Determine the [X, Y] coordinate at the center of the cell enclosing the given text.  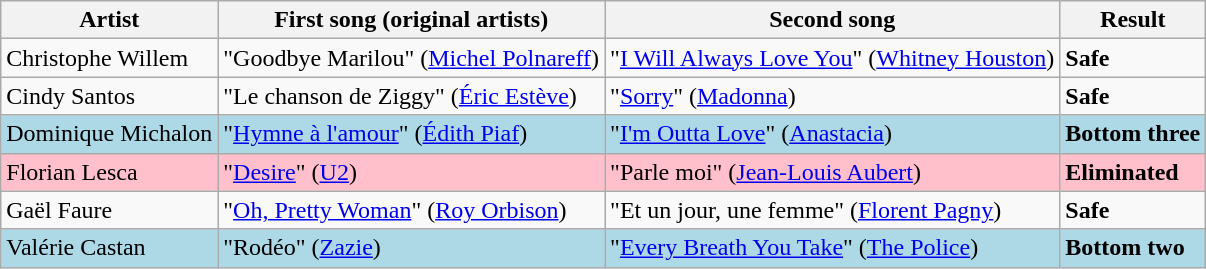
"Le chanson de Ziggy" (Éric Estève) [412, 96]
Cindy Santos [110, 96]
"Goodbye Marilou" (Michel Polnareff) [412, 58]
Eliminated [1133, 172]
"Parle moi" (Jean-Louis Aubert) [832, 172]
"Et un jour, une femme" (Florent Pagny) [832, 210]
Valérie Castan [110, 248]
Bottom two [1133, 248]
"Sorry" (Madonna) [832, 96]
Christophe Willem [110, 58]
Florian Lesca [110, 172]
Artist [110, 20]
Second song [832, 20]
"I Will Always Love You" (Whitney Houston) [832, 58]
Dominique Michalon [110, 134]
"I'm Outta Love" (Anastacia) [832, 134]
Result [1133, 20]
First song (original artists) [412, 20]
"Rodéo" (Zazie) [412, 248]
"Hymne à l'amour" (Édith Piaf) [412, 134]
Bottom three [1133, 134]
"Desire" (U2) [412, 172]
"Every Breath You Take" (The Police) [832, 248]
Gaël Faure [110, 210]
"Oh, Pretty Woman" (Roy Orbison) [412, 210]
